Return [x, y] of the center of cell containing provided text 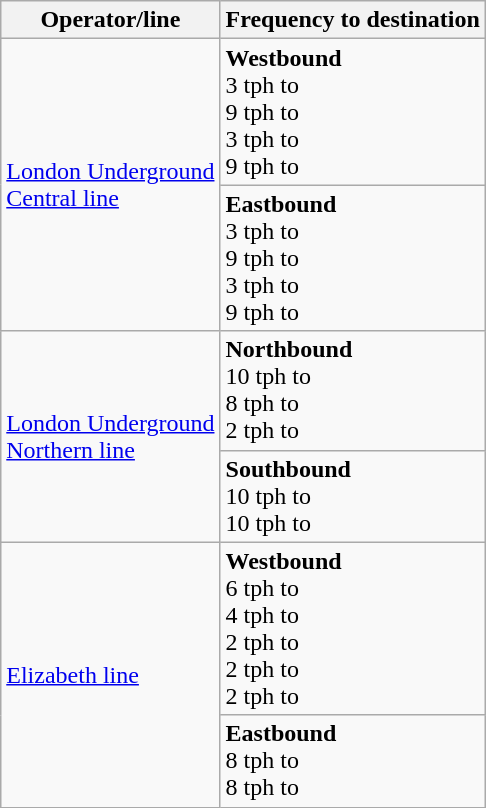
London Underground Northern line [110, 436]
Elizabeth line [110, 674]
Frequency to destination [352, 20]
Southbound 10 tph to 10 tph to [352, 496]
London Underground Central line [110, 185]
Westbound 6 tph to 4 tph to 2 tph to 2 tph to 2 tph to [352, 628]
Eastbound 8 tph to 8 tph to [352, 761]
Westbound 3 tph to 9 tph to 3 tph to 9 tph to [352, 112]
Operator/line [110, 20]
Northbound 10 tph to 8 tph to 2 tph to [352, 390]
Eastbound 3 tph to 9 tph to 3 tph to 9 tph to [352, 258]
